Search for the cell housing the specified text and yield its (x, y) center coordinate. 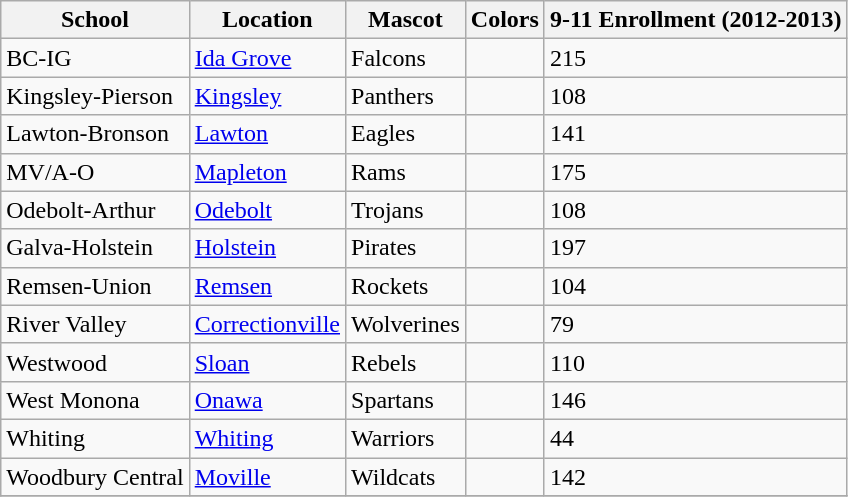
215 (696, 58)
Galva-Holstein (95, 248)
Lawton-Bronson (95, 134)
Mapleton (267, 172)
Colors (504, 20)
175 (696, 172)
Lawton (267, 134)
Trojans (406, 210)
Westwood (95, 362)
Woodbury Central (95, 477)
West Monona (95, 400)
Spartans (406, 400)
197 (696, 248)
104 (696, 286)
Kingsley-Pierson (95, 96)
79 (696, 324)
Kingsley (267, 96)
Odebolt-Arthur (95, 210)
Rockets (406, 286)
Correctionville (267, 324)
Location (267, 20)
BC-IG (95, 58)
Mascot (406, 20)
44 (696, 438)
Pirates (406, 248)
Onawa (267, 400)
Moville (267, 477)
Sloan (267, 362)
Odebolt (267, 210)
141 (696, 134)
Rebels (406, 362)
School (95, 20)
River Valley (95, 324)
Remsen (267, 286)
Rams (406, 172)
Eagles (406, 134)
Warriors (406, 438)
MV/A-O (95, 172)
Remsen-Union (95, 286)
146 (696, 400)
9-11 Enrollment (2012-2013) (696, 20)
Wolverines (406, 324)
Holstein (267, 248)
Ida Grove (267, 58)
Falcons (406, 58)
110 (696, 362)
Panthers (406, 96)
142 (696, 477)
Wildcats (406, 477)
